Provide the (x, y) coordinate of the cell's center where the given text is located.  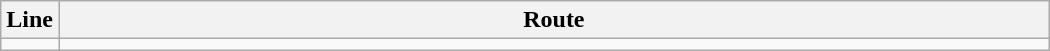
Line (30, 20)
Route (554, 20)
